Determine the (x, y) coordinate at the center of the cell enclosing the given text.  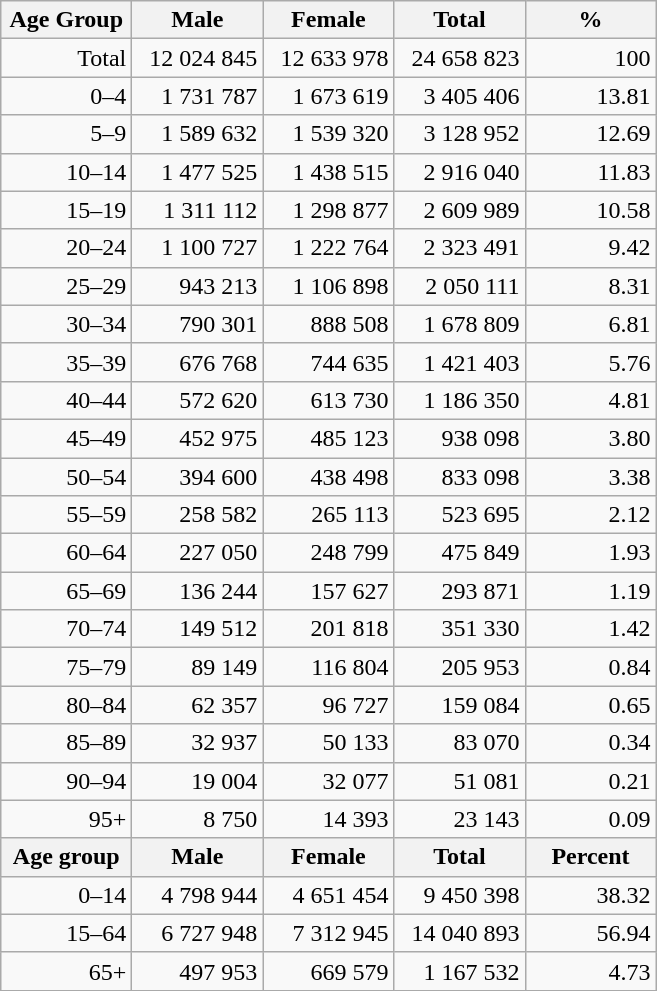
50 133 (328, 743)
116 804 (328, 667)
13.81 (590, 96)
1 100 727 (198, 248)
Age Group (66, 20)
485 123 (328, 438)
3.80 (590, 438)
1 539 320 (328, 134)
676 768 (198, 362)
1.42 (590, 629)
60–64 (66, 553)
55–59 (66, 515)
5.76 (590, 362)
9.42 (590, 248)
258 582 (198, 515)
833 098 (460, 477)
452 975 (198, 438)
136 244 (198, 591)
32 077 (328, 781)
Age group (66, 857)
6.81 (590, 324)
75–79 (66, 667)
12.69 (590, 134)
30–34 (66, 324)
0–14 (66, 895)
1.93 (590, 553)
159 084 (460, 705)
% (590, 20)
2 916 040 (460, 172)
394 600 (198, 477)
248 799 (328, 553)
1.19 (590, 591)
32 937 (198, 743)
45–49 (66, 438)
572 620 (198, 400)
1 421 403 (460, 362)
4 651 454 (328, 895)
2 050 111 (460, 286)
24 658 823 (460, 58)
1 678 809 (460, 324)
83 070 (460, 743)
790 301 (198, 324)
205 953 (460, 667)
11.83 (590, 172)
8 750 (198, 819)
293 871 (460, 591)
4 798 944 (198, 895)
19 004 (198, 781)
4.81 (590, 400)
85–89 (66, 743)
40–44 (66, 400)
70–74 (66, 629)
89 149 (198, 667)
4.73 (590, 971)
35–39 (66, 362)
65–69 (66, 591)
351 330 (460, 629)
80–84 (66, 705)
1 106 898 (328, 286)
265 113 (328, 515)
2 323 491 (460, 248)
888 508 (328, 324)
3.38 (590, 477)
0.65 (590, 705)
20–24 (66, 248)
0–4 (66, 96)
14 040 893 (460, 933)
1 477 525 (198, 172)
149 512 (198, 629)
90–94 (66, 781)
1 167 532 (460, 971)
65+ (66, 971)
10.58 (590, 210)
Percent (590, 857)
38.32 (590, 895)
3 128 952 (460, 134)
12 024 845 (198, 58)
3 405 406 (460, 96)
0.84 (590, 667)
25–29 (66, 286)
1 222 764 (328, 248)
62 357 (198, 705)
475 849 (460, 553)
0.21 (590, 781)
201 818 (328, 629)
938 098 (460, 438)
1 298 877 (328, 210)
1 438 515 (328, 172)
95+ (66, 819)
613 730 (328, 400)
56.94 (590, 933)
14 393 (328, 819)
744 635 (328, 362)
15–19 (66, 210)
1 731 787 (198, 96)
50–54 (66, 477)
12 633 978 (328, 58)
8.31 (590, 286)
943 213 (198, 286)
23 143 (460, 819)
51 081 (460, 781)
1 673 619 (328, 96)
2.12 (590, 515)
100 (590, 58)
1 311 112 (198, 210)
10–14 (66, 172)
1 186 350 (460, 400)
9 450 398 (460, 895)
0.09 (590, 819)
157 627 (328, 591)
497 953 (198, 971)
0.34 (590, 743)
523 695 (460, 515)
6 727 948 (198, 933)
2 609 989 (460, 210)
15–64 (66, 933)
7 312 945 (328, 933)
1 589 632 (198, 134)
438 498 (328, 477)
96 727 (328, 705)
669 579 (328, 971)
5–9 (66, 134)
227 050 (198, 553)
